Return (x, y) of the center of cell containing provided text 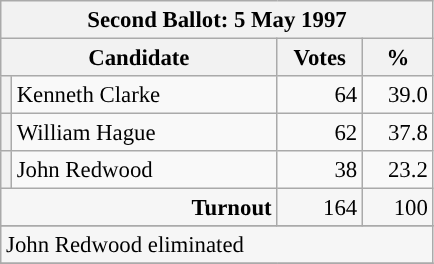
% (398, 58)
38 (320, 170)
23.2 (398, 170)
37.8 (398, 133)
John Redwood eliminated (217, 245)
62 (320, 133)
John Redwood (144, 170)
Votes (320, 58)
164 (320, 208)
39.0 (398, 95)
Kenneth Clarke (144, 95)
Second Ballot: 5 May 1997 (217, 20)
William Hague (144, 133)
Turnout (139, 208)
100 (398, 208)
64 (320, 95)
Candidate (139, 58)
